Extract the (x, y) coordinate from the center of the cell holding the provided text.  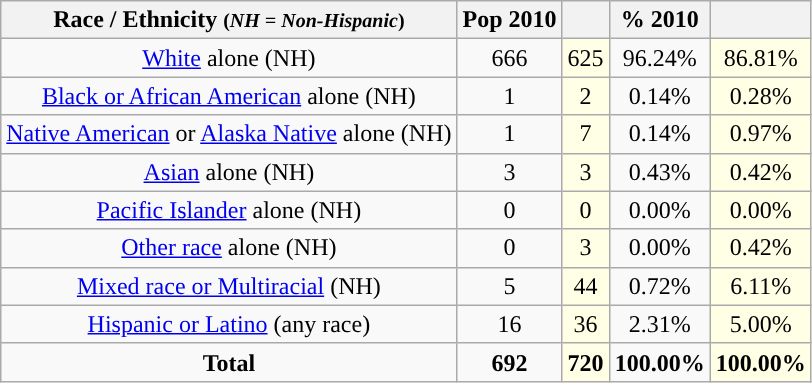
86.81% (760, 58)
Hispanic or Latino (any race) (229, 324)
5.00% (760, 324)
0.28% (760, 96)
0.72% (660, 286)
Race / Ethnicity (NH = Non-Hispanic) (229, 20)
44 (586, 286)
36 (586, 324)
Asian alone (NH) (229, 172)
16 (510, 324)
96.24% (660, 58)
0.97% (760, 134)
0.43% (660, 172)
720 (586, 362)
Other race alone (NH) (229, 248)
2 (586, 96)
692 (510, 362)
Native American or Alaska Native alone (NH) (229, 134)
Pop 2010 (510, 20)
Mixed race or Multiracial (NH) (229, 286)
Black or African American alone (NH) (229, 96)
666 (510, 58)
625 (586, 58)
2.31% (660, 324)
% 2010 (660, 20)
5 (510, 286)
Pacific Islander alone (NH) (229, 210)
White alone (NH) (229, 58)
6.11% (760, 286)
Total (229, 362)
7 (586, 134)
